Scan for the cell matching the given text and deliver its (x, y) coordinate at center. 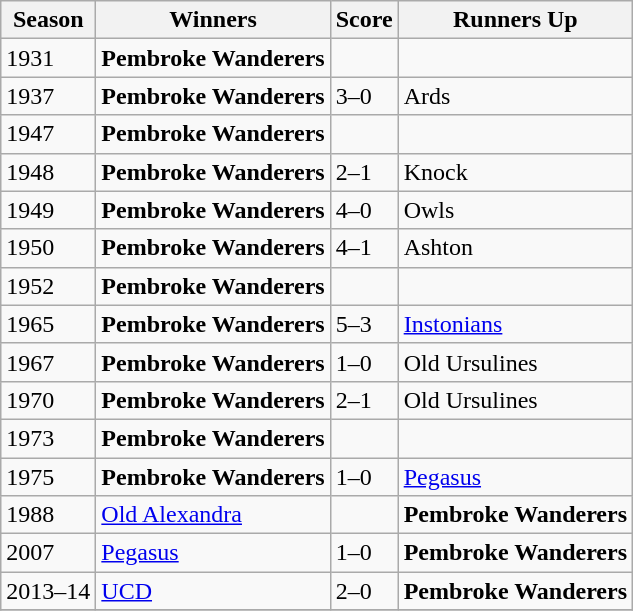
4–0 (364, 210)
Knock (515, 172)
1937 (48, 96)
2–0 (364, 591)
Winners (213, 20)
1950 (48, 248)
1988 (48, 515)
1948 (48, 172)
1931 (48, 58)
Ashton (515, 248)
4–1 (364, 248)
2013–14 (48, 591)
3–0 (364, 96)
1965 (48, 324)
2007 (48, 553)
Old Alexandra (213, 515)
Season (48, 20)
Score (364, 20)
5–3 (364, 324)
1947 (48, 134)
UCD (213, 591)
1973 (48, 438)
1967 (48, 362)
Instonians (515, 324)
Runners Up (515, 20)
1952 (48, 286)
1975 (48, 477)
Owls (515, 210)
Ards (515, 96)
1970 (48, 400)
1949 (48, 210)
